Return [x, y] of the center of cell containing provided text 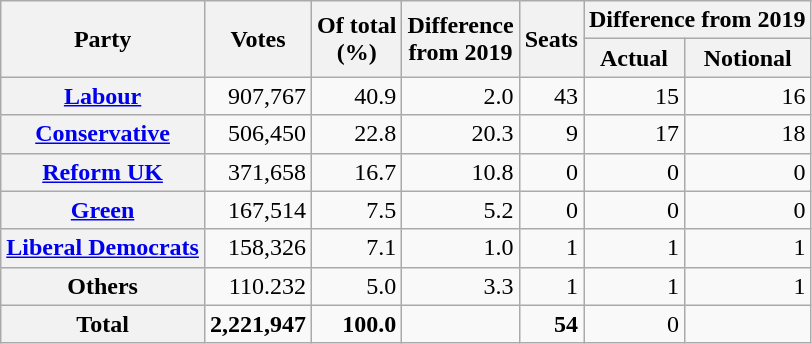
Others [103, 286]
7.5 [356, 210]
Total [103, 324]
2.0 [460, 96]
20.3 [460, 134]
3.3 [460, 286]
9 [551, 134]
7.1 [356, 248]
Of total (%) [356, 39]
5.2 [460, 210]
15 [634, 96]
100.0 [356, 324]
18 [748, 134]
43 [551, 96]
Green [103, 210]
22.8 [356, 134]
Liberal Democrats [103, 248]
907,767 [258, 96]
167,514 [258, 210]
110.232 [258, 286]
10.8 [460, 172]
1.0 [460, 248]
Labour [103, 96]
371,658 [258, 172]
Party [103, 39]
2,221,947 [258, 324]
5.0 [356, 286]
Votes [258, 39]
Conservative [103, 134]
Reform UK [103, 172]
16.7 [356, 172]
17 [634, 134]
Seats [551, 39]
506,450 [258, 134]
Notional [748, 58]
54 [551, 324]
Actual [634, 58]
16 [748, 96]
40.9 [356, 96]
158,326 [258, 248]
